Provide the [X, Y] coordinate of the cell's center where the given text is located.  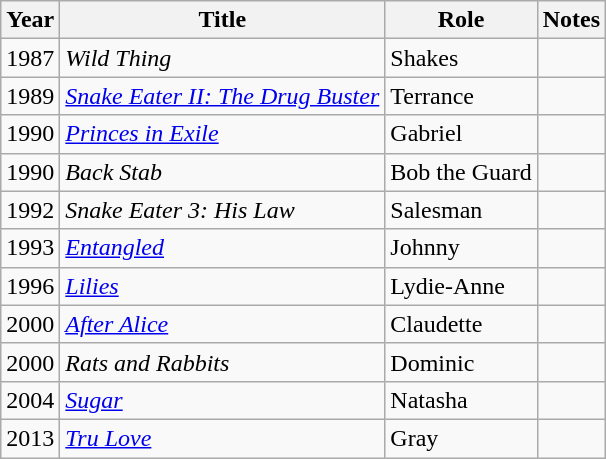
Snake Eater II: The Drug Buster [222, 96]
Back Stab [222, 172]
Notes [571, 20]
Bob the Guard [461, 172]
Salesman [461, 210]
2013 [30, 438]
Lilies [222, 286]
Sugar [222, 400]
Princes in Exile [222, 134]
Wild Thing [222, 58]
Terrance [461, 96]
1993 [30, 248]
Entangled [222, 248]
Dominic [461, 362]
Natasha [461, 400]
Title [222, 20]
2004 [30, 400]
Year [30, 20]
1992 [30, 210]
Snake Eater 3: His Law [222, 210]
Johnny [461, 248]
Role [461, 20]
Claudette [461, 324]
1989 [30, 96]
Shakes [461, 58]
Tru Love [222, 438]
After Alice [222, 324]
Gray [461, 438]
Lydie-Anne [461, 286]
Rats and Rabbits [222, 362]
Gabriel [461, 134]
1987 [30, 58]
1996 [30, 286]
